Locate the cell with the specified text and output its (X, Y) center coordinate. 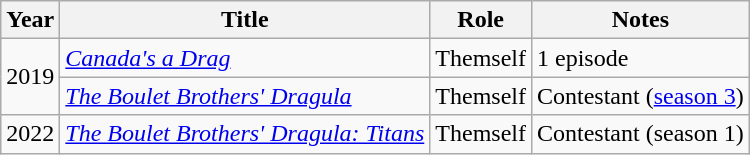
Title (245, 20)
1 episode (640, 58)
2022 (30, 134)
The Boulet Brothers' Dragula (245, 96)
Canada's a Drag (245, 58)
Notes (640, 20)
2019 (30, 77)
Contestant (season 1) (640, 134)
Role (481, 20)
Contestant (season 3) (640, 96)
The Boulet Brothers' Dragula: Titans (245, 134)
Year (30, 20)
